Find where the given text appears and provide that cell's center as (X, Y) coordinate. 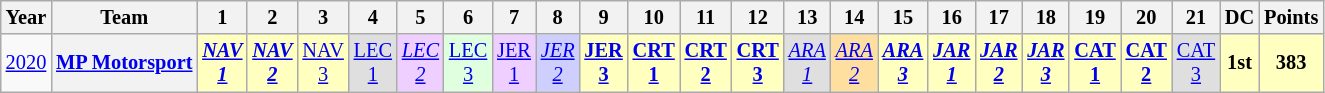
11 (706, 17)
Team (124, 17)
CRT1 (654, 63)
383 (1291, 63)
JAR2 (998, 63)
ARA3 (903, 63)
NAV2 (272, 63)
1 (222, 17)
12 (758, 17)
16 (952, 17)
JER1 (514, 63)
17 (998, 17)
6 (468, 17)
3 (322, 17)
Points (1291, 17)
10 (654, 17)
ARA1 (808, 63)
JER3 (603, 63)
7 (514, 17)
4 (373, 17)
LEC2 (420, 63)
CRT2 (706, 63)
14 (854, 17)
MP Motorsport (124, 63)
JAR3 (1046, 63)
CAT1 (1094, 63)
2020 (26, 63)
DC (1240, 17)
JER2 (558, 63)
JAR1 (952, 63)
20 (1146, 17)
21 (1196, 17)
18 (1046, 17)
CAT2 (1146, 63)
ARA2 (854, 63)
5 (420, 17)
LEC1 (373, 63)
8 (558, 17)
LEC3 (468, 63)
NAV1 (222, 63)
15 (903, 17)
9 (603, 17)
19 (1094, 17)
CAT3 (1196, 63)
13 (808, 17)
2 (272, 17)
1st (1240, 63)
Year (26, 17)
NAV3 (322, 63)
CRT3 (758, 63)
